Capture the cell that displays the provided text and extract its [x, y] central coordinate. 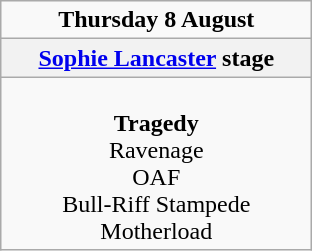
Sophie Lancaster stage [156, 58]
Thursday 8 August [156, 20]
Tragedy Ravenage OAF Bull-Riff Stampede Motherload [156, 164]
